From the cell containing the given text, extract its center point as [X, Y] coordinate. 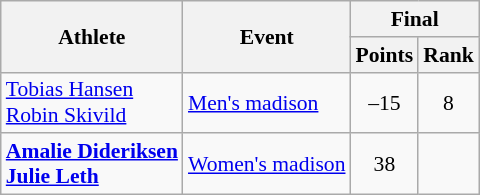
Women's madison [267, 164]
Points [385, 55]
–15 [385, 102]
Men's madison [267, 102]
Rank [448, 55]
Tobias HansenRobin Skivild [92, 102]
Athlete [92, 36]
8 [448, 102]
Amalie DideriksenJulie Leth [92, 164]
38 [385, 164]
Final [415, 19]
Event [267, 36]
